Return the [X, Y] coordinate for the center point of the cell that contains the specified text.  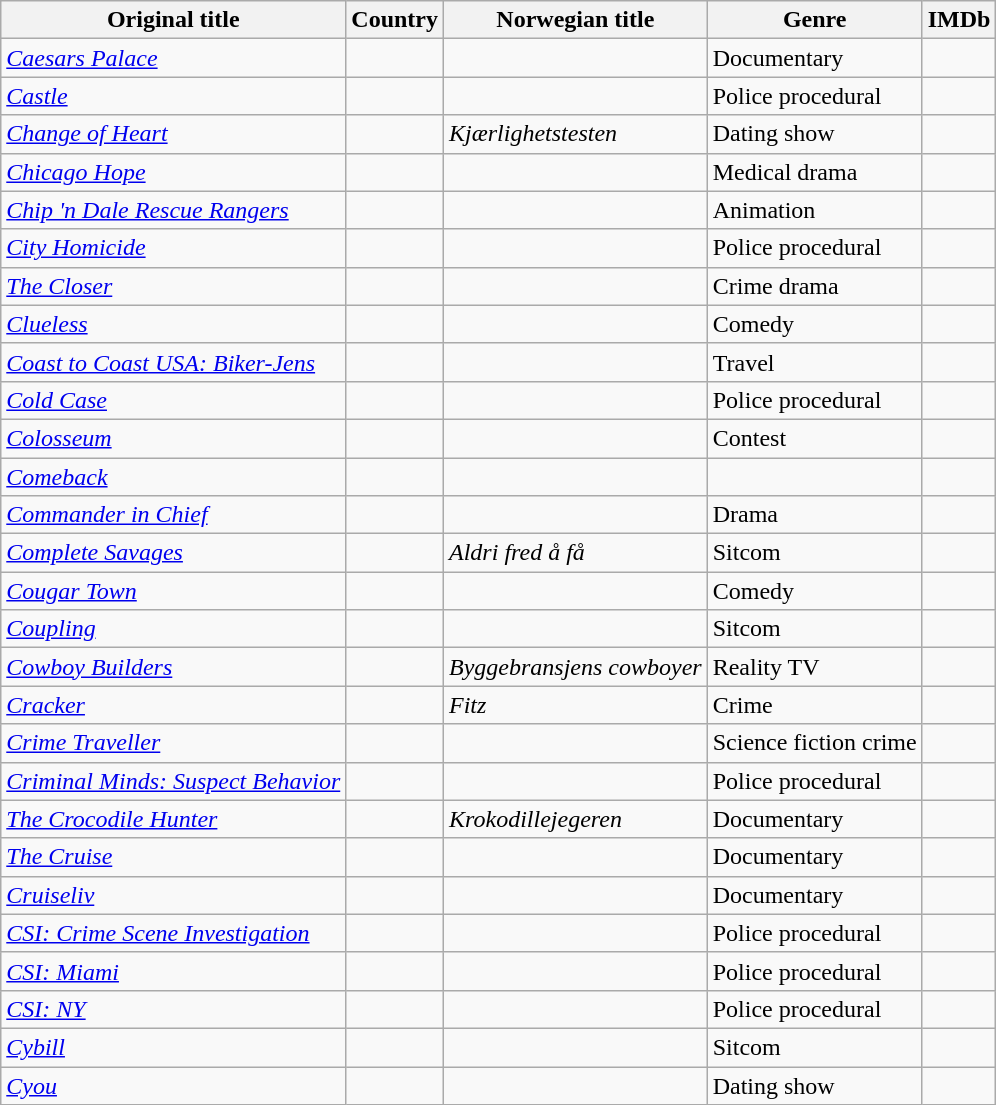
The Cruise [174, 857]
Drama [814, 515]
Clueless [174, 324]
CSI: Crime Scene Investigation [174, 933]
Travel [814, 362]
Country [395, 20]
IMDb [959, 20]
CSI: Miami [174, 971]
Comeback [174, 477]
Crime Traveller [174, 743]
The Closer [174, 286]
Complete Savages [174, 553]
Crime [814, 705]
Norwegian title [576, 20]
Medical drama [814, 172]
City Homicide [174, 248]
Krokodillejegeren [576, 819]
Chip 'n Dale Rescue Rangers [174, 210]
Coupling [174, 629]
CSI: NY [174, 1009]
Animation [814, 210]
Change of Heart [174, 134]
Cruiseliv [174, 895]
Cowboy Builders [174, 667]
Contest [814, 438]
Kjærlighetstesten [576, 134]
Fitz [576, 705]
Science fiction crime [814, 743]
Commander in Chief [174, 515]
Coast to Coast USA: Biker-Jens [174, 362]
Criminal Minds: Suspect Behavior [174, 781]
Chicago Hope [174, 172]
Genre [814, 20]
Colosseum [174, 438]
Cold Case [174, 400]
Aldri fred å få [576, 553]
Caesars Palace [174, 58]
Castle [174, 96]
Original title [174, 20]
Cybill [174, 1047]
Cougar Town [174, 591]
Reality TV [814, 667]
Cyou [174, 1085]
Byggebransjens cowboyer [576, 667]
Crime drama [814, 286]
Cracker [174, 705]
The Crocodile Hunter [174, 819]
